Scan for the cell matching the given text and deliver its (X, Y) coordinate at center. 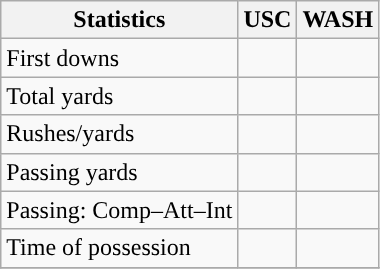
Total yards (120, 96)
Statistics (120, 20)
First downs (120, 58)
Passing: Comp–Att–Int (120, 210)
Passing yards (120, 172)
WASH (338, 20)
USC (268, 20)
Time of possession (120, 248)
Rushes/yards (120, 134)
